Find where the given text appears and provide that cell's center as [X, Y] coordinate. 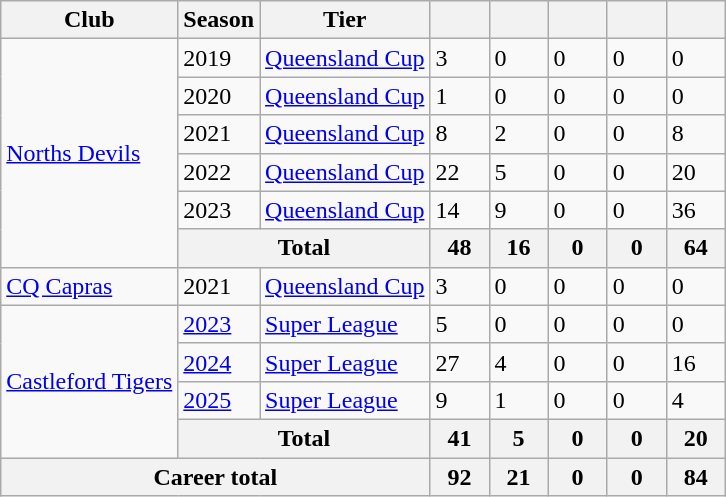
14 [460, 210]
36 [696, 210]
41 [460, 438]
Norths Devils [90, 153]
2022 [219, 172]
Career total [216, 477]
84 [696, 477]
64 [696, 248]
CQ Capras [90, 286]
22 [460, 172]
Castleford Tigers [90, 381]
2020 [219, 96]
Tier [345, 20]
27 [460, 362]
48 [460, 248]
92 [460, 477]
2 [518, 134]
2024 [219, 362]
21 [518, 477]
Club [90, 20]
2019 [219, 58]
2025 [219, 400]
Season [219, 20]
